Capture the cell that displays the provided text and extract its [X, Y] central coordinate. 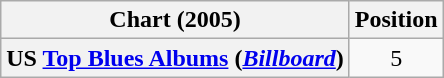
Position [396, 20]
5 [396, 58]
US Top Blues Albums (Billboard) [176, 58]
Chart (2005) [176, 20]
